Search for the cell housing the specified text and yield its [X, Y] center coordinate. 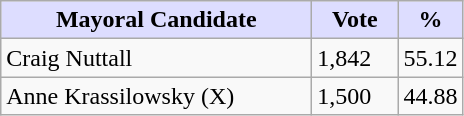
55.12 [430, 58]
Craig Nuttall [156, 58]
Anne Krassilowsky (X) [156, 96]
Vote [355, 20]
1,842 [355, 58]
44.88 [430, 96]
% [430, 20]
1,500 [355, 96]
Mayoral Candidate [156, 20]
